Locate the cell with the specified text and output its (x, y) center coordinate. 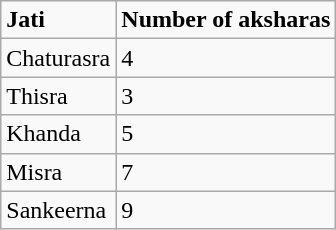
Sankeerna (58, 210)
Jati (58, 20)
3 (226, 96)
Misra (58, 172)
Khanda (58, 134)
Thisra (58, 96)
Number of aksharas (226, 20)
Chaturasra (58, 58)
7 (226, 172)
9 (226, 210)
4 (226, 58)
5 (226, 134)
